Pinpoint the cell where the given text exists, returning its (x, y) midpoint coordinate. 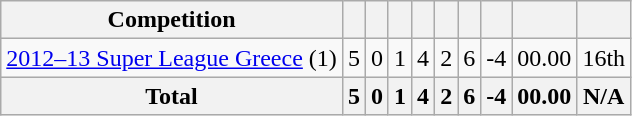
2012–13 Super League Greece (1) (172, 58)
16th (604, 58)
N/A (604, 96)
Total (172, 96)
Competition (172, 20)
